Locate the cell with the specified text and output its (X, Y) center coordinate. 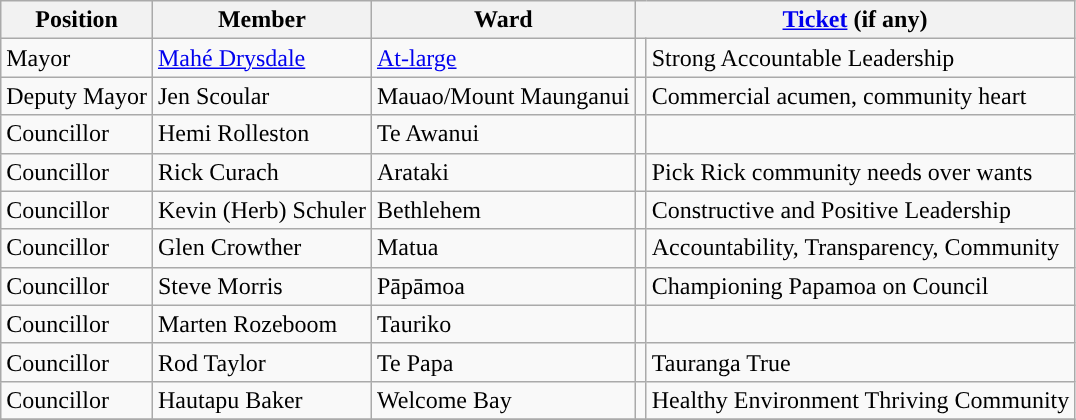
Mayor (77, 58)
Te Papa (503, 362)
Commercial acumen, community heart (860, 96)
Position (77, 20)
Strong Accountable Leadership (860, 58)
Tauranga True (860, 362)
Te Awanui (503, 134)
Ticket (if any) (855, 20)
Matua (503, 248)
Bethlehem (503, 210)
Welcome Bay (503, 400)
Steve Morris (262, 286)
Mauao/Mount Maunganui (503, 96)
Hemi Rolleston (262, 134)
Pāpāmoa (503, 286)
Glen Crowther (262, 248)
Rod Taylor (262, 362)
Ward (503, 20)
Marten Rozeboom (262, 324)
Mahé Drysdale (262, 58)
Healthy Environment Thriving Community (860, 400)
Constructive and Positive Leadership (860, 210)
Jen Scoular (262, 96)
Tauriko (503, 324)
Rick Curach (262, 172)
Arataki (503, 172)
Deputy Mayor (77, 96)
Pick Rick community needs over wants (860, 172)
Accountability, Transparency, Community (860, 248)
Member (262, 20)
At-large (503, 58)
Kevin (Herb) Schuler (262, 210)
Championing Papamoa on Council (860, 286)
Hautapu Baker (262, 400)
